Search for the cell housing the specified text and yield its (x, y) center coordinate. 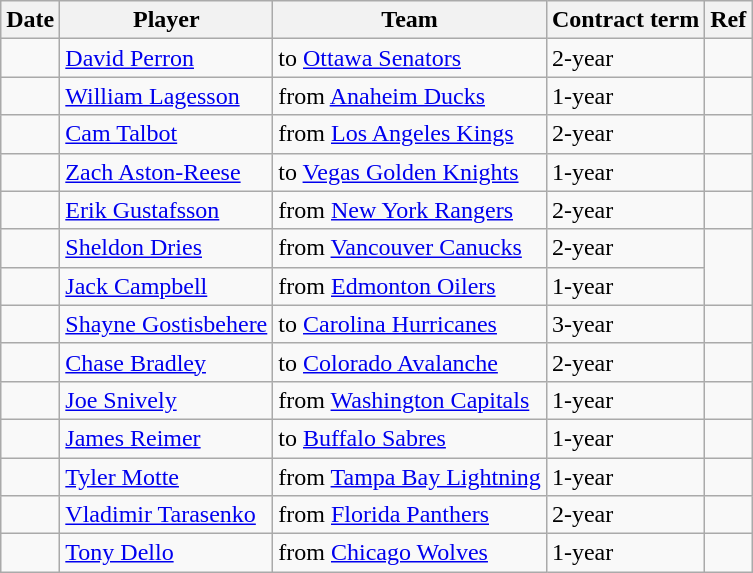
to Ottawa Senators (410, 58)
from Vancouver Canucks (410, 248)
from New York Rangers (410, 210)
Sheldon Dries (166, 248)
Chase Bradley (166, 362)
Zach Aston-Reese (166, 172)
Tony Dello (166, 553)
Player (166, 20)
Date (30, 20)
Shayne Gostisbehere (166, 324)
from Anaheim Ducks (410, 96)
Contract term (625, 20)
from Edmonton Oilers (410, 286)
from Tampa Bay Lightning (410, 477)
James Reimer (166, 438)
David Perron (166, 58)
to Colorado Avalanche (410, 362)
Cam Talbot (166, 134)
from Florida Panthers (410, 515)
Team (410, 20)
from Los Angeles Kings (410, 134)
to Buffalo Sabres (410, 438)
to Vegas Golden Knights (410, 172)
from Washington Capitals (410, 400)
Joe Snively (166, 400)
to Carolina Hurricanes (410, 324)
William Lagesson (166, 96)
Vladimir Tarasenko (166, 515)
Erik Gustafsson (166, 210)
Ref (728, 20)
3-year (625, 324)
Jack Campbell (166, 286)
Tyler Motte (166, 477)
from Chicago Wolves (410, 553)
